Determine the (X, Y) coordinate at the center of the cell enclosing the given text.  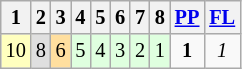
10 (16, 51)
7 (140, 17)
FL (222, 17)
PP (188, 17)
